Return the (X, Y) coordinate for the center point of the cell that contains the specified text.  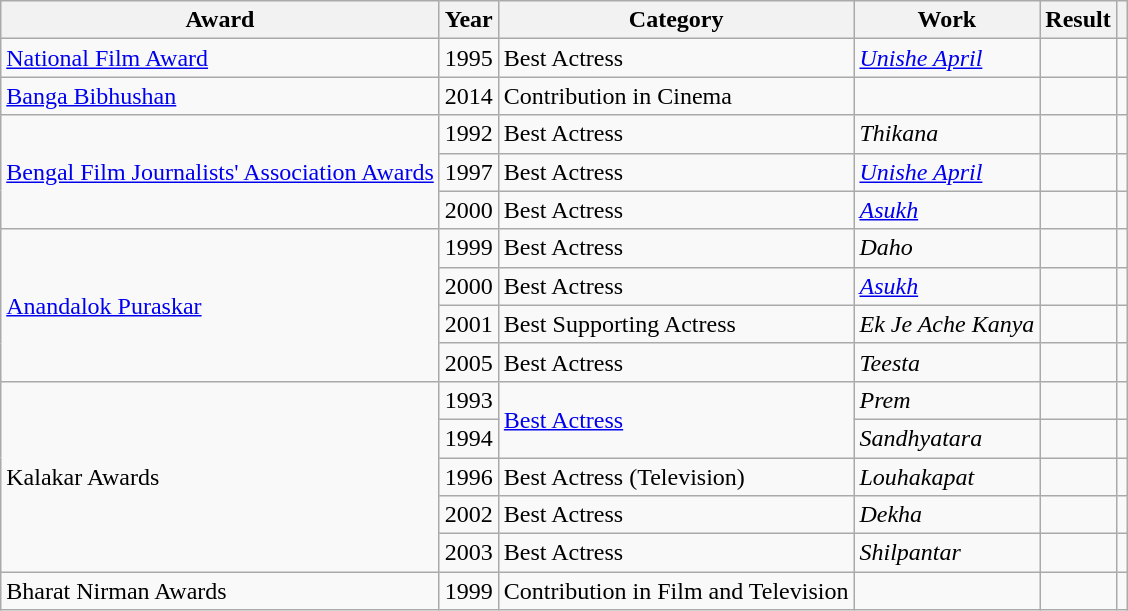
1995 (468, 58)
Banga Bibhushan (220, 96)
1993 (468, 400)
Work (947, 20)
1994 (468, 438)
Prem (947, 400)
Contribution in Film and Television (676, 591)
Bengal Film Journalists' Association Awards (220, 172)
Dekha (947, 515)
Best Actress (Television) (676, 477)
Category (676, 20)
Best Supporting Actress (676, 324)
Daho (947, 248)
2001 (468, 324)
Thikana (947, 134)
1996 (468, 477)
National Film Award (220, 58)
Teesta (947, 362)
2014 (468, 96)
Bharat Nirman Awards (220, 591)
Louhakapat (947, 477)
Sandhyatara (947, 438)
Result (1078, 20)
Shilpantar (947, 553)
1992 (468, 134)
Award (220, 20)
1997 (468, 172)
2005 (468, 362)
Contribution in Cinema (676, 96)
2002 (468, 515)
Anandalok Puraskar (220, 305)
Year (468, 20)
Kalakar Awards (220, 476)
Ek Je Ache Kanya (947, 324)
2003 (468, 553)
